Extract the (x, y) coordinate from the center of the cell holding the provided text.  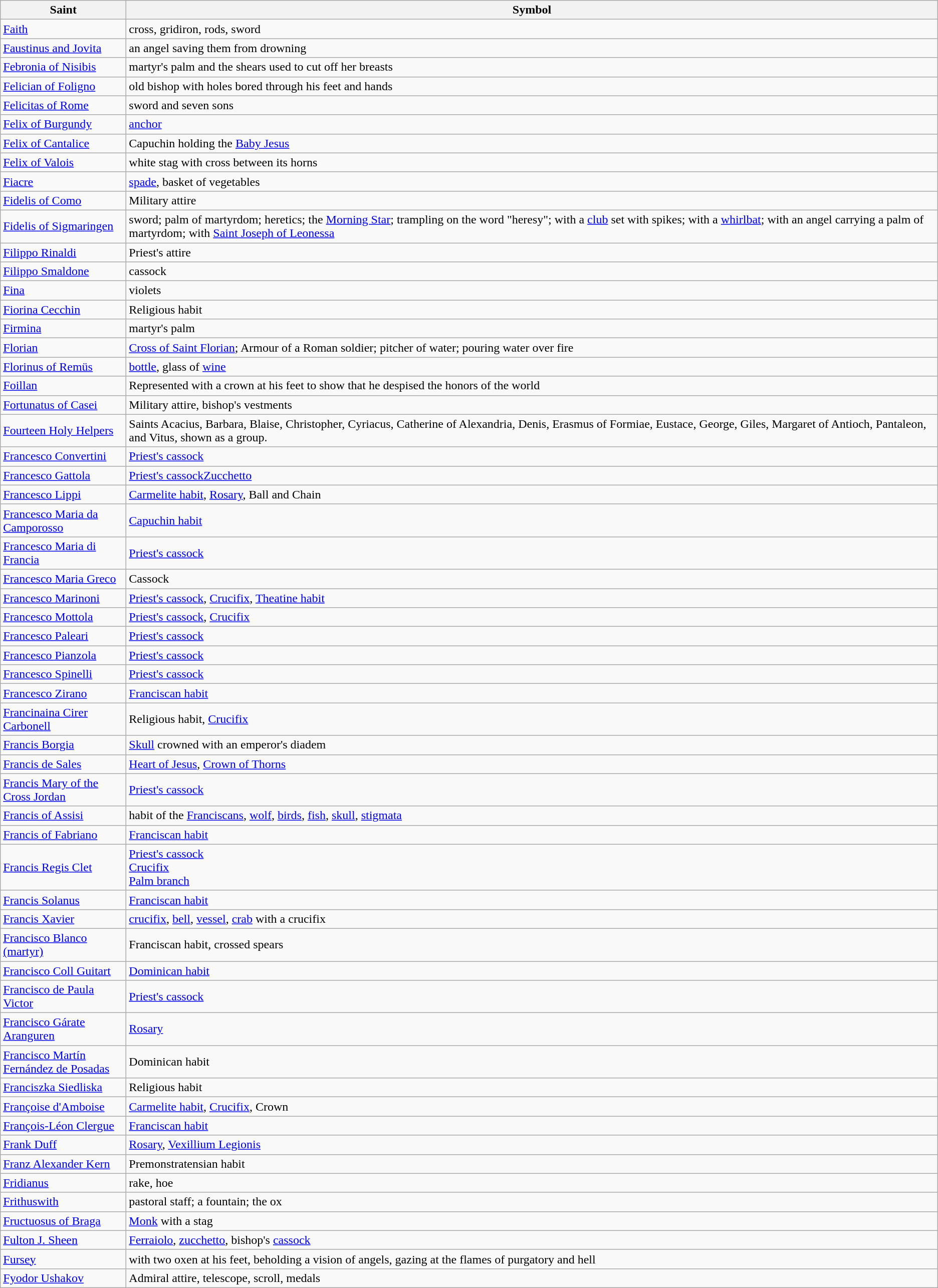
Francisco Gárate Aranguren (63, 1029)
Francis Solanus (63, 900)
crucifix, bell, vessel, crab with a crucifix (532, 919)
Francesco Maria da Camporosso (63, 520)
Rosary (532, 1029)
Fourteen Holy Helpers (63, 431)
Francinaina Cirer Carbonell (63, 719)
Heart of Jesus, Crown of Thorns (532, 764)
Franciscan habit, crossed spears (532, 945)
Rosary, Vexillium Legionis (532, 1145)
Francisco de Paula Victor (63, 997)
Carmelite habit, Crucifix, Crown (532, 1107)
cassock (532, 272)
Francisco Blanco (martyr) (63, 945)
Fyodor Ushakov (63, 1278)
Fructuosus of Braga (63, 1221)
Francisco Coll Guitart (63, 970)
Francesco Spinelli (63, 674)
with two oxen at his feet, beholding a vision of angels, gazing at the flames of purgatory and hell (532, 1259)
Florian (63, 348)
Francesco Marinoni (63, 598)
bottle, glass of wine (532, 367)
Priest's attire (532, 252)
Firmina (63, 329)
Francis of Fabriano (63, 835)
Capuchin holding the Baby Jesus (532, 143)
Francesco Convertini (63, 456)
Military attire (532, 200)
Francis Xavier (63, 919)
Françoise d'Amboise (63, 1107)
anchor (532, 124)
Faustinus and Jovita (63, 48)
Ferraiolo, zucchetto, bishop's cassock (532, 1240)
Felix of Valois (63, 162)
Cross of Saint Florian; Armour of a Roman soldier; pitcher of water; pouring water over fire (532, 348)
habit of the Franciscans, wolf, birds, fish, skull, stigmata (532, 816)
Religious habit, Crucifix (532, 719)
Carmelite habit, Rosary, Ball and Chain (532, 494)
Francesco Maria di Francia (63, 553)
cross, gridiron, rods, sword (532, 29)
Fulton J. Sheen (63, 1240)
Cassock (532, 579)
Faith (63, 29)
Frank Duff (63, 1145)
Febronia of Nisibis (63, 67)
Francis de Sales (63, 764)
Florinus of Remüs (63, 367)
Foillan (63, 386)
martyr's palm and the shears used to cut off her breasts (532, 67)
Felician of Foligno (63, 86)
Fiacre (63, 181)
Military attire, bishop's vestments (532, 405)
Premonstratensian habit (532, 1164)
Franciszka Siedliska (63, 1088)
François-Léon Clergue (63, 1126)
Francesco Mottola (63, 617)
Felix of Burgundy (63, 124)
Francesco Zirano (63, 693)
Francis of Assisi (63, 816)
Represented with a crown at his feet to show that he despised the honors of the world (532, 386)
Francesco Lippi (63, 494)
Saint (63, 10)
white stag with cross between its horns (532, 162)
an angel saving them from drowning (532, 48)
pastoral staff; a fountain; the ox (532, 1202)
Francis Mary of the Cross Jordan (63, 790)
Fortunatus of Casei (63, 405)
Priest's cassockZucchetto (532, 475)
Filippo Smaldone (63, 272)
sword and seven sons (532, 105)
Frithuswith (63, 1202)
Fidelis of Sigmaringen (63, 226)
Francesco Paleari (63, 636)
Fridianus (63, 1183)
Felicitas of Rome (63, 105)
Fiorina Cecchin (63, 310)
Francis Borgia (63, 745)
Fidelis of Como (63, 200)
Franz Alexander Kern (63, 1164)
Priest's cassockCrucifixPalm branch (532, 867)
Priest's cassock, Crucifix (532, 617)
Francesco Pianzola (63, 655)
Admiral attire, telescope, scroll, medals (532, 1278)
Fursey (63, 1259)
rake, hoe (532, 1183)
Capuchin habit (532, 520)
spade, basket of vegetables (532, 181)
Francis Regis Clet (63, 867)
martyr's palm (532, 329)
Priest's cassock, Crucifix, Theatine habit (532, 598)
Francisco Martín Fernández de Posadas (63, 1062)
Skull crowned with an emperor's diadem (532, 745)
Francesco Maria Greco (63, 579)
Filippo Rinaldi (63, 252)
Symbol (532, 10)
Felix of Cantalice (63, 143)
Francesco Gattola (63, 475)
violets (532, 291)
Fina (63, 291)
old bishop with holes bored through his feet and hands (532, 86)
Monk with a stag (532, 1221)
